Detect which cell encompasses the target text, then output its (x, y) center coordinate. 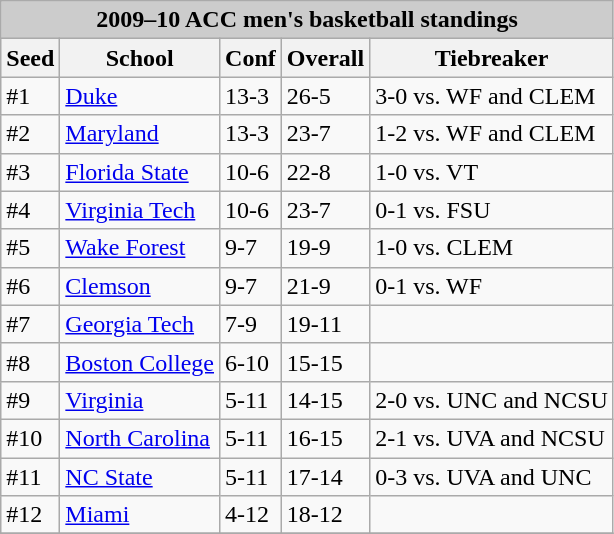
1-0 vs. VT (492, 172)
Wake Forest (140, 248)
Georgia Tech (140, 324)
#2 (30, 134)
School (140, 58)
16-15 (325, 438)
#10 (30, 438)
Clemson (140, 286)
#1 (30, 96)
6-10 (251, 362)
Tiebreaker (492, 58)
2-0 vs. UNC and NCSU (492, 400)
Duke (140, 96)
0-1 vs. WF (492, 286)
#8 (30, 362)
#4 (30, 210)
Florida State (140, 172)
Overall (325, 58)
NC State (140, 477)
2009–10 ACC men's basketball standings (308, 20)
19-11 (325, 324)
Miami (140, 515)
1-2 vs. WF and CLEM (492, 134)
18-12 (325, 515)
26-5 (325, 96)
#9 (30, 400)
North Carolina (140, 438)
2-1 vs. UVA and NCSU (492, 438)
7-9 (251, 324)
Maryland (140, 134)
Boston College (140, 362)
15-15 (325, 362)
Seed (30, 58)
Virginia (140, 400)
4-12 (251, 515)
#11 (30, 477)
#5 (30, 248)
19-9 (325, 248)
#7 (30, 324)
3-0 vs. WF and CLEM (492, 96)
0-1 vs. FSU (492, 210)
#3 (30, 172)
1-0 vs. CLEM (492, 248)
21-9 (325, 286)
Conf (251, 58)
14-15 (325, 400)
0-3 vs. UVA and UNC (492, 477)
#6 (30, 286)
22-8 (325, 172)
Virginia Tech (140, 210)
#12 (30, 515)
17-14 (325, 477)
